Search for the cell housing the specified text and yield its (X, Y) center coordinate. 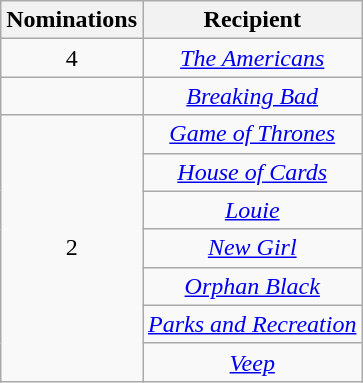
Nominations (72, 20)
New Girl (252, 248)
2 (72, 248)
House of Cards (252, 172)
Breaking Bad (252, 96)
Veep (252, 362)
Recipient (252, 20)
The Americans (252, 58)
Louie (252, 210)
Game of Thrones (252, 134)
Orphan Black (252, 286)
Parks and Recreation (252, 324)
4 (72, 58)
